From the cell containing the given text, extract its center point as [x, y] coordinate. 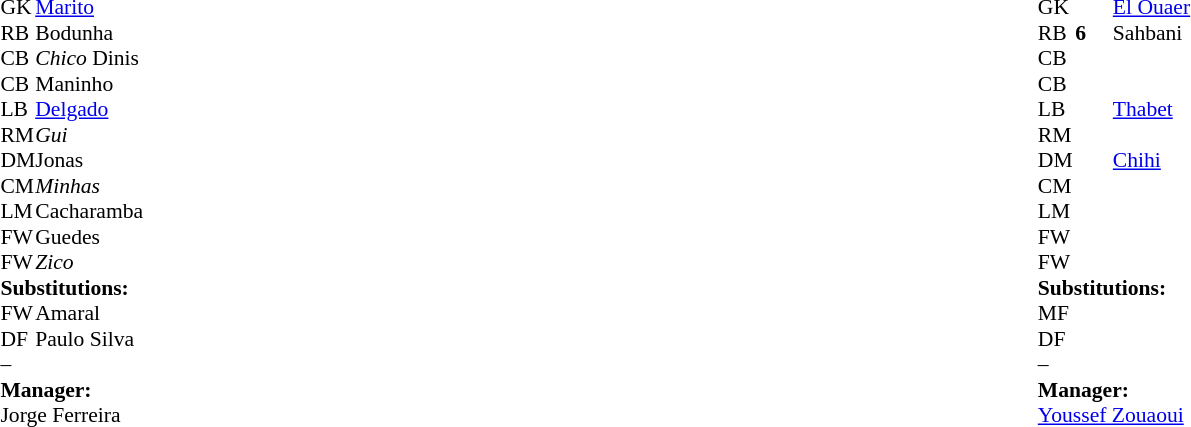
Cacharamba [89, 211]
Maninho [89, 84]
MF [1057, 313]
Minhas [89, 186]
Delgado [89, 109]
Chico Dinis [89, 59]
6 [1094, 33]
Thabet [1152, 109]
Sahbani [1152, 33]
Paulo Silva [89, 339]
Chihi [1152, 161]
Gui [89, 135]
Zico [89, 263]
Jonas [89, 161]
Guedes [89, 237]
Amaral [89, 313]
Bodunha [89, 33]
